Locate the cell with the specified text and output its [X, Y] center coordinate. 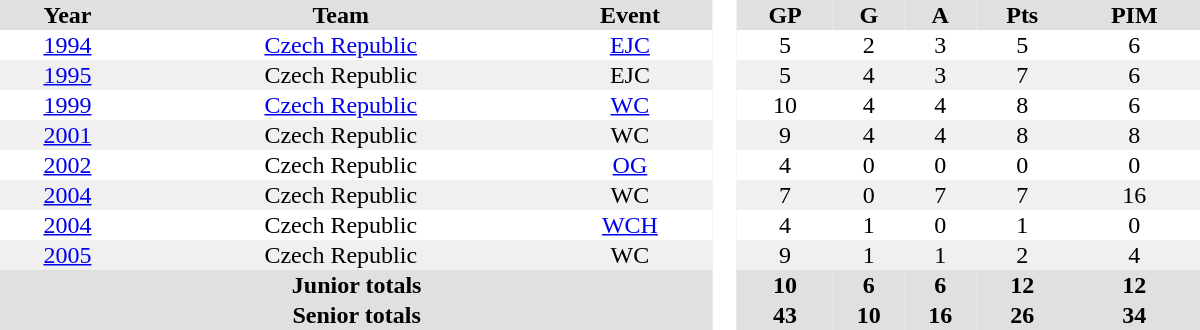
Event [630, 15]
2005 [68, 255]
Year [68, 15]
2001 [68, 135]
Pts [1022, 15]
26 [1022, 315]
G [868, 15]
Senior totals [356, 315]
A [940, 15]
WCH [630, 225]
43 [785, 315]
2002 [68, 165]
1999 [68, 105]
OG [630, 165]
1994 [68, 45]
GP [785, 15]
34 [1134, 315]
Junior totals [356, 285]
1995 [68, 75]
PIM [1134, 15]
Team [341, 15]
